Determine the [X, Y] coordinate at the center of the cell enclosing the given text.  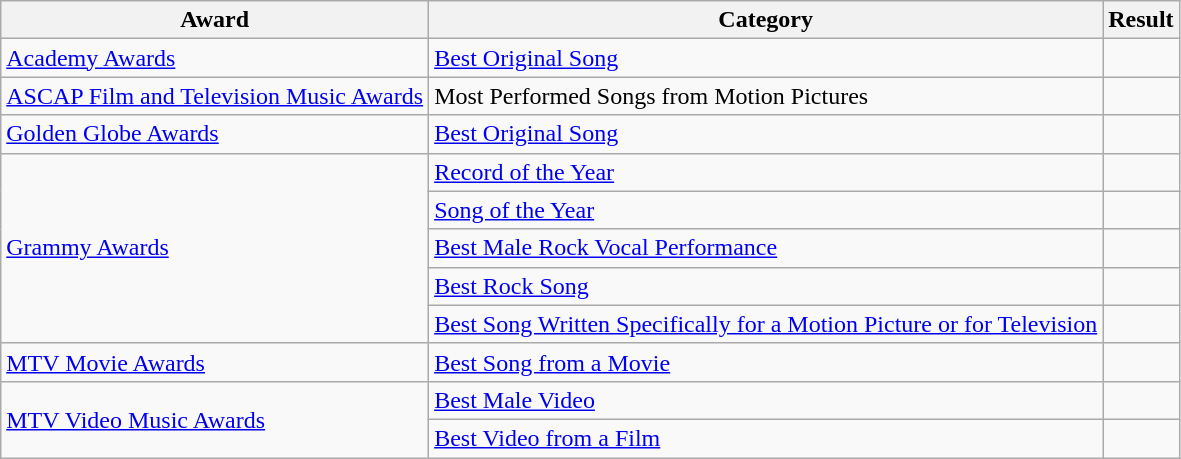
MTV Movie Awards [215, 362]
Best Rock Song [766, 286]
Category [766, 20]
Best Male Rock Vocal Performance [766, 248]
Best Song Written Specifically for a Motion Picture or for Television [766, 324]
Academy Awards [215, 58]
Result [1141, 20]
MTV Video Music Awards [215, 419]
Award [215, 20]
Golden Globe Awards [215, 134]
ASCAP Film and Television Music Awards [215, 96]
Song of the Year [766, 210]
Record of the Year [766, 172]
Best Male Video [766, 400]
Best Song from a Movie [766, 362]
Best Video from a Film [766, 438]
Most Performed Songs from Motion Pictures [766, 96]
Grammy Awards [215, 248]
